Find where the given text appears and provide that cell's center as (x, y) coordinate. 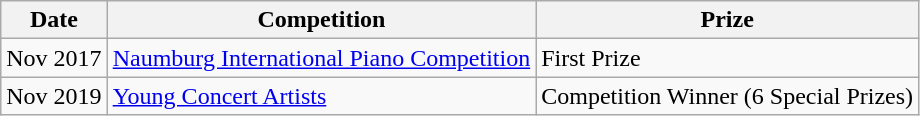
Competition Winner (6 Special Prizes) (728, 96)
Prize (728, 20)
First Prize (728, 58)
Date (54, 20)
Nov 2017 (54, 58)
Young Concert Artists (322, 96)
Nov 2019 (54, 96)
Competition (322, 20)
Naumburg International Piano Competition (322, 58)
